Return (x, y) of the center of cell containing provided text 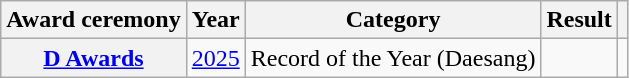
D Awards (94, 58)
Record of the Year (Daesang) (393, 58)
Result (579, 20)
Category (393, 20)
Year (216, 20)
2025 (216, 58)
Award ceremony (94, 20)
